Scan for the cell matching the given text and deliver its [x, y] coordinate at center. 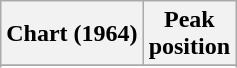
Peakposition [189, 34]
Chart (1964) [72, 34]
